Return the (X, Y) coordinate for the center point of the cell that contains the specified text.  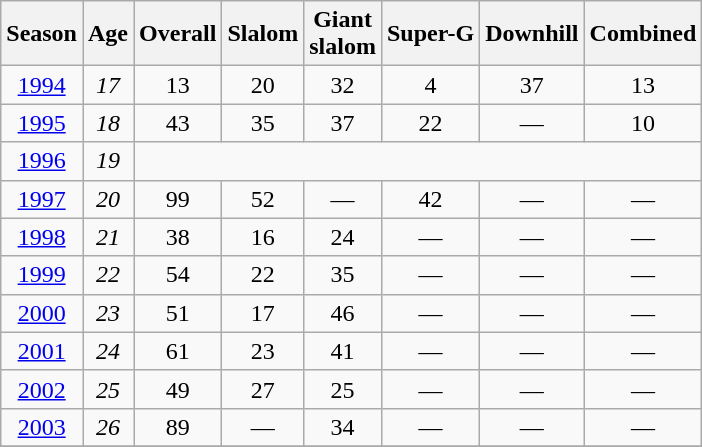
38 (178, 237)
18 (108, 123)
42 (430, 199)
Season (42, 34)
1997 (42, 199)
21 (108, 237)
1996 (42, 161)
43 (178, 123)
41 (343, 351)
1995 (42, 123)
Super-G (430, 34)
32 (343, 85)
2001 (42, 351)
1994 (42, 85)
10 (643, 123)
Giantslalom (343, 34)
49 (178, 389)
Combined (643, 34)
54 (178, 275)
4 (430, 85)
Age (108, 34)
51 (178, 313)
2000 (42, 313)
2002 (42, 389)
2003 (42, 427)
1999 (42, 275)
19 (108, 161)
89 (178, 427)
16 (263, 237)
26 (108, 427)
Slalom (263, 34)
1998 (42, 237)
52 (263, 199)
Downhill (532, 34)
Overall (178, 34)
99 (178, 199)
46 (343, 313)
27 (263, 389)
34 (343, 427)
61 (178, 351)
